Find where the given text appears and provide that cell's center as [x, y] coordinate. 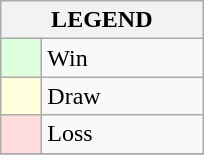
Loss [122, 134]
Draw [122, 96]
Win [122, 58]
LEGEND [102, 20]
